Extract the [x, y] coordinate from the center of the cell holding the provided text.  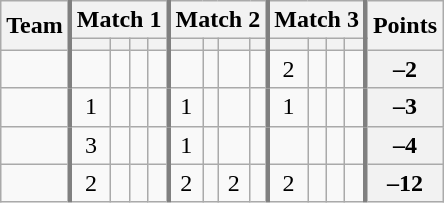
–3 [404, 107]
–4 [404, 145]
Points [404, 26]
–2 [404, 69]
–12 [404, 183]
Match 2 [218, 20]
Match 3 [316, 20]
Team [36, 26]
3 [90, 145]
Match 1 [120, 20]
